Locate the cell with the specified text and output its [x, y] center coordinate. 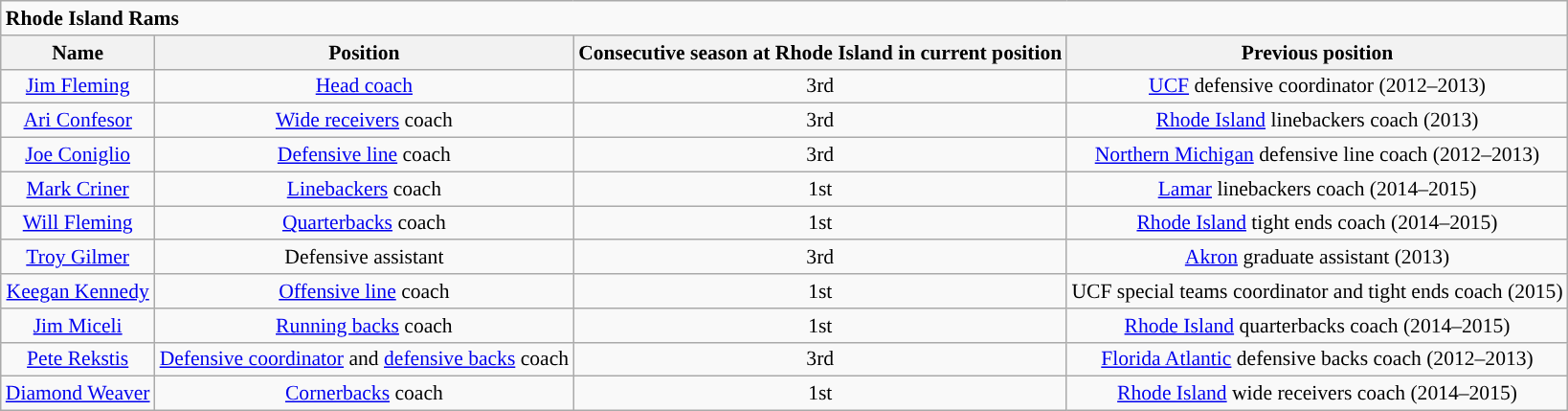
Mark Criner [78, 189]
Head coach [365, 86]
Rhode Island linebackers coach (2013) [1317, 121]
Linebackers coach [365, 189]
Joe Coniglio [78, 155]
Position [365, 53]
Will Fleming [78, 223]
Keegan Kennedy [78, 291]
Florida Atlantic defensive backs coach (2012–2013) [1317, 359]
Defensive coordinator and defensive backs coach [365, 359]
Previous position [1317, 53]
Jim Fleming [78, 86]
Offensive line coach [365, 291]
Cornerbacks coach [365, 394]
Rhode Island wide receivers coach (2014–2015) [1317, 394]
Northern Michigan defensive line coach (2012–2013) [1317, 155]
Jim Miceli [78, 326]
Lamar linebackers coach (2014–2015) [1317, 189]
Quarterbacks coach [365, 223]
Akron graduate assistant (2013) [1317, 258]
Wide receivers coach [365, 121]
Rhode Island Rams [785, 18]
Pete Rekstis [78, 359]
Diamond Weaver [78, 394]
Running backs coach [365, 326]
Defensive line coach [365, 155]
Ari Confesor [78, 121]
Rhode Island quarterbacks coach (2014–2015) [1317, 326]
Rhode Island tight ends coach (2014–2015) [1317, 223]
UCF special teams coordinator and tight ends coach (2015) [1317, 291]
Defensive assistant [365, 258]
Troy Gilmer [78, 258]
UCF defensive coordinator (2012–2013) [1317, 86]
Consecutive season at Rhode Island in current position [819, 53]
Name [78, 53]
